For the text-containing cell, return its midpoint in [X, Y] coordinate format. 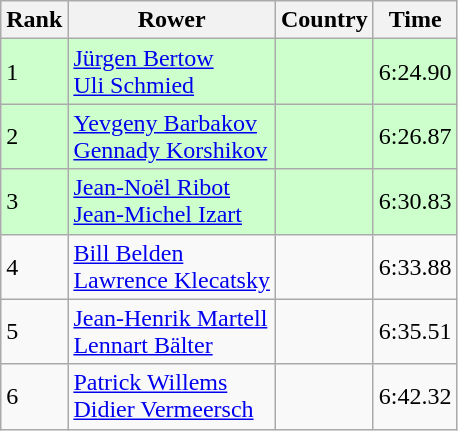
1 [34, 72]
5 [34, 332]
6:24.90 [415, 72]
6:35.51 [415, 332]
6:26.87 [415, 136]
6 [34, 396]
Patrick WillemsDidier Vermeersch [172, 396]
Bill BeldenLawrence Klecatsky [172, 266]
6:30.83 [415, 202]
Rower [172, 20]
Country [324, 20]
4 [34, 266]
2 [34, 136]
6:42.32 [415, 396]
Time [415, 20]
3 [34, 202]
Rank [34, 20]
Yevgeny BarbakovGennady Korshikov [172, 136]
6:33.88 [415, 266]
Jean-Henrik MartellLennart Bälter [172, 332]
Jean-Noël RibotJean-Michel Izart [172, 202]
Jürgen BertowUli Schmied [172, 72]
